From the cell containing the given text, extract its center point as [X, Y] coordinate. 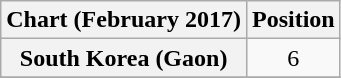
Chart (February 2017) [124, 20]
6 [293, 58]
South Korea (Gaon) [124, 58]
Position [293, 20]
